Return (x, y) of the center of cell containing provided text 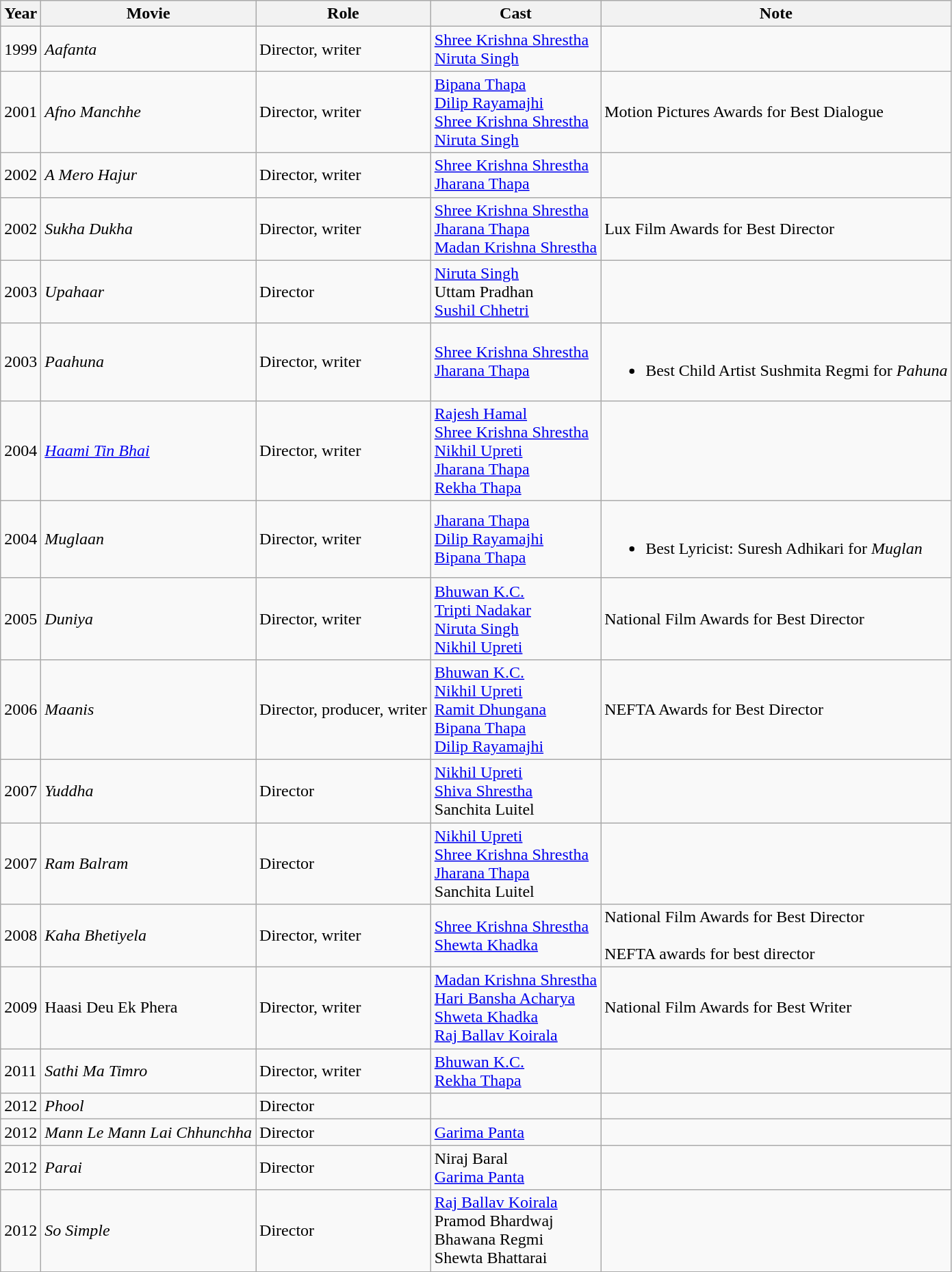
Mann Le Mann Lai Chhunchha (149, 1132)
Nikhil UpretiShiva ShresthaSanchita Luitel (515, 791)
Shree Krishna ShresthaJharana ThapaMadan Krishna Shrestha (515, 229)
Note (776, 14)
National Film Awards for Best Director (776, 619)
Bhuwan K.C.Rekha Thapa (515, 1071)
2005 (21, 619)
Bhuwan K.C.Nikhil UpretiRamit DhunganaBipana ThapaDilip Rayamajhi (515, 709)
Lux Film Awards for Best Director (776, 229)
So Simple (149, 1231)
Upahaar (149, 292)
Yuddha (149, 791)
2006 (21, 709)
Madan Krishna ShresthaHari Bansha AcharyaShweta KhadkaRaj Ballav Koirala (515, 1008)
2009 (21, 1008)
Movie (149, 14)
Rajesh HamalShree Krishna ShresthaNikhil UpretiJharana ThapaRekha Thapa (515, 450)
Parai (149, 1168)
Muglaan (149, 539)
Director, producer, writer (344, 709)
Afno Manchhe (149, 112)
Duniya (149, 619)
2008 (21, 936)
Paahuna (149, 361)
Cast (515, 14)
2001 (21, 112)
Role (344, 14)
NEFTA Awards for Best Director (776, 709)
Year (21, 14)
Garima Panta (515, 1132)
Best Child Artist Sushmita Regmi for Pahuna (776, 361)
2011 (21, 1071)
Ram Balram (149, 864)
Sathi Ma Timro (149, 1071)
Niraj BaralGarima Panta (515, 1168)
Niruta SinghUttam PradhanSushil Chhetri (515, 292)
Raj Ballav KoiralaPramod BhardwajBhawana RegmiShewta Bhattarai (515, 1231)
Phool (149, 1106)
Kaha Bhetiyela (149, 936)
National Film Awards for Best DirectorNEFTA awards for best director (776, 936)
Haasi Deu Ek Phera (149, 1008)
A Mero Hajur (149, 175)
Nikhil UpretiShree Krishna ShresthaJharana ThapaSanchita Luitel (515, 864)
Jharana ThapaDilip RayamajhiBipana Thapa (515, 539)
Bhuwan K.C.Tripti NadakarNiruta SinghNikhil Upreti (515, 619)
Haami Tin Bhai (149, 450)
Aafanta (149, 49)
Sukha Dukha (149, 229)
Bipana ThapaDilip RayamajhiShree Krishna ShresthaNiruta Singh (515, 112)
Motion Pictures Awards for Best Dialogue (776, 112)
Best Lyricist: Suresh Adhikari for Muglan (776, 539)
Maanis (149, 709)
National Film Awards for Best Writer (776, 1008)
Shree Krishna ShresthaShewta Khadka (515, 936)
Shree Krishna ShresthaNiruta Singh (515, 49)
1999 (21, 49)
